Determine the [x, y] coordinate at the center of the cell enclosing the given text.  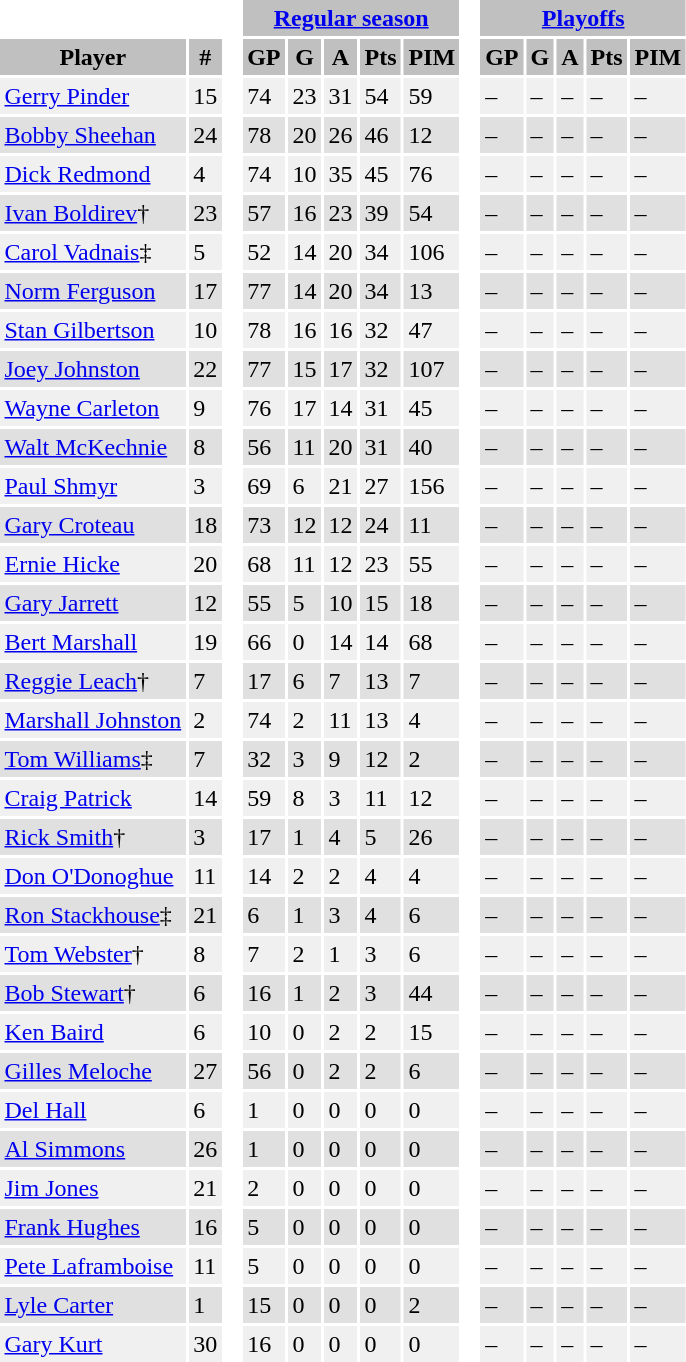
Bob Stewart† [93, 993]
156 [432, 486]
Rick Smith† [93, 837]
Reggie Leach† [93, 681]
30 [206, 1344]
Wayne Carleton [93, 408]
66 [264, 642]
Player [93, 57]
46 [380, 135]
Ken Baird [93, 1032]
19 [206, 642]
Del Hall [93, 1110]
40 [432, 447]
# [206, 57]
Dick Redmond [93, 174]
Gary Croteau [93, 525]
35 [340, 174]
Norm Ferguson [93, 291]
44 [432, 993]
Craig Patrick [93, 798]
69 [264, 486]
57 [264, 213]
22 [206, 369]
Lyle Carter [93, 1305]
Regular season [352, 18]
106 [432, 252]
52 [264, 252]
Bobby Sheehan [93, 135]
Gary Jarrett [93, 603]
47 [432, 330]
Jim Jones [93, 1188]
Tom Williams‡ [93, 759]
Ron Stackhouse‡ [93, 915]
107 [432, 369]
Pete Laframboise [93, 1266]
Tom Webster† [93, 954]
Al Simmons [93, 1149]
Playoffs [584, 18]
Don O'Donoghue [93, 876]
Frank Hughes [93, 1227]
Joey Johnston [93, 369]
Stan Gilbertson [93, 330]
Gilles Meloche [93, 1071]
Ivan Boldirev† [93, 213]
Gary Kurt [93, 1344]
Marshall Johnston [93, 720]
Ernie Hicke [93, 564]
Carol Vadnais‡ [93, 252]
Walt McKechnie [93, 447]
Paul Shmyr [93, 486]
Bert Marshall [93, 642]
Gerry Pinder [93, 96]
39 [380, 213]
73 [264, 525]
